Extract the (x, y) coordinate from the center of the cell holding the provided text.  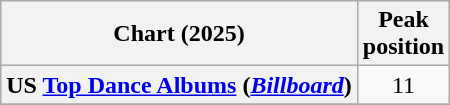
Peak position (403, 34)
Chart (2025) (180, 34)
US Top Dance Albums (Billboard) (180, 85)
11 (403, 85)
